Find where the given text appears and provide that cell's center as (x, y) coordinate. 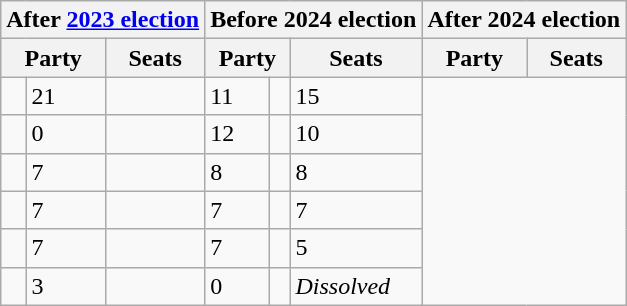
Dissolved (356, 286)
10 (356, 134)
3 (66, 286)
11 (238, 96)
Before 2024 election (314, 20)
After 2024 election (524, 20)
After 2023 election (103, 20)
21 (66, 96)
12 (238, 134)
5 (356, 248)
15 (356, 96)
